Determine the [x, y] coordinate at the center of the cell enclosing the given text.  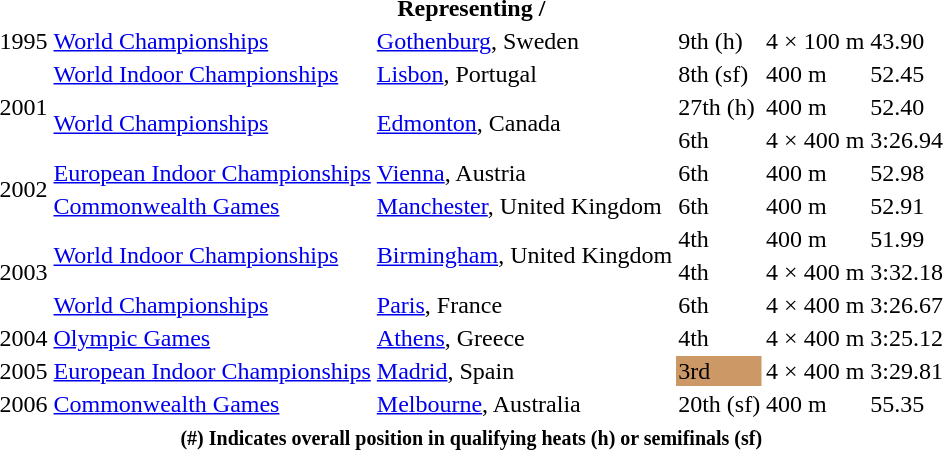
Olympic Games [212, 338]
Athens, Greece [524, 338]
Manchester, United Kingdom [524, 206]
20th (sf) [720, 404]
Madrid, Spain [524, 371]
9th (h) [720, 41]
27th (h) [720, 107]
Birmingham, United Kingdom [524, 256]
Gothenburg, Sweden [524, 41]
4 × 100 m [816, 41]
8th (sf) [720, 74]
Vienna, Austria [524, 173]
Melbourne, Australia [524, 404]
Edmonton, Canada [524, 124]
Paris, France [524, 305]
Lisbon, Portugal [524, 74]
3rd [720, 371]
